Find where the given text appears and provide that cell's center as (X, Y) coordinate. 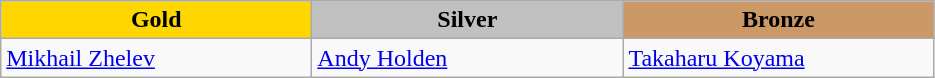
Gold (156, 20)
Silver (468, 20)
Mikhail Zhelev (156, 58)
Andy Holden (468, 58)
Bronze (778, 20)
Takaharu Koyama (778, 58)
